Locate the cell with the specified text and output its [X, Y] center coordinate. 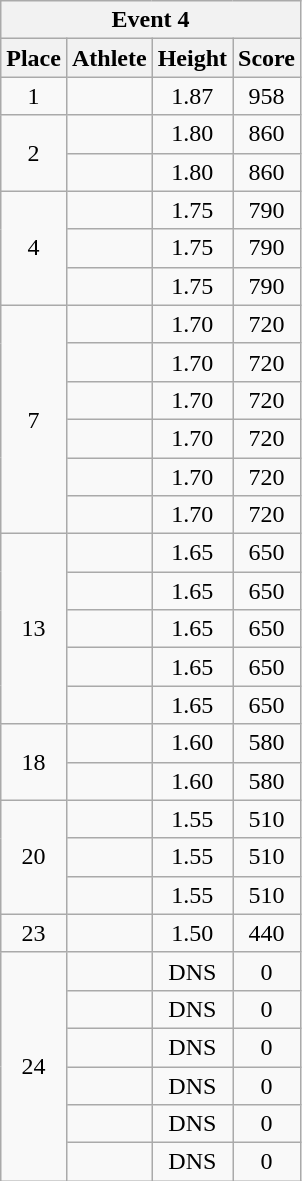
Athlete [109, 58]
Place [34, 58]
1.50 [192, 933]
1 [34, 96]
2 [34, 153]
1.87 [192, 96]
Height [192, 58]
4 [34, 248]
440 [267, 933]
7 [34, 419]
Event 4 [151, 20]
20 [34, 857]
Score [267, 58]
23 [34, 933]
24 [34, 1066]
18 [34, 762]
958 [267, 96]
13 [34, 629]
